Output the [X, Y] coordinate of the center of the cell containing the given text.  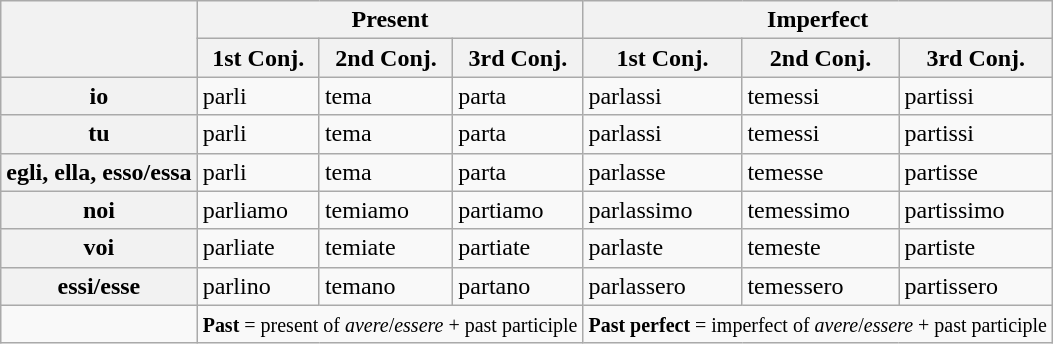
Imperfect [818, 20]
tu [99, 134]
partano [518, 286]
parlaste [662, 248]
parlassero [662, 286]
partiate [518, 248]
Present [390, 20]
partiste [976, 248]
partisse [976, 172]
noi [99, 210]
temano [386, 286]
parlino [258, 286]
temiate [386, 248]
Past = present of avere/essere + past participle [390, 324]
temeste [820, 248]
partiamo [518, 210]
temessimo [820, 210]
parlasse [662, 172]
io [99, 96]
partissimo [976, 210]
parliate [258, 248]
essi/esse [99, 286]
temesse [820, 172]
temiamo [386, 210]
voi [99, 248]
parlassimo [662, 210]
temessero [820, 286]
parliamo [258, 210]
Past perfect = imperfect of avere/essere + past participle [818, 324]
egli, ella, esso/essa [99, 172]
partissero [976, 286]
